Find where the given text appears and provide that cell's center as (x, y) coordinate. 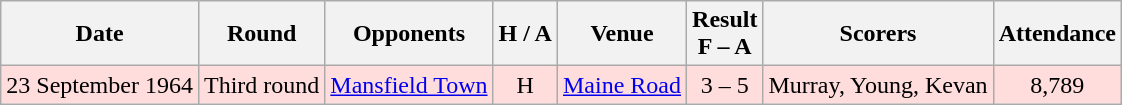
Venue (622, 34)
Maine Road (622, 85)
3 – 5 (725, 85)
Opponents (409, 34)
Third round (261, 85)
ResultF – A (725, 34)
Mansfield Town (409, 85)
Attendance (1057, 34)
Scorers (878, 34)
H (525, 85)
8,789 (1057, 85)
Murray, Young, Kevan (878, 85)
Round (261, 34)
23 September 1964 (100, 85)
Date (100, 34)
H / A (525, 34)
